Provide the [X, Y] coordinate of the cell's center where the given text is located.  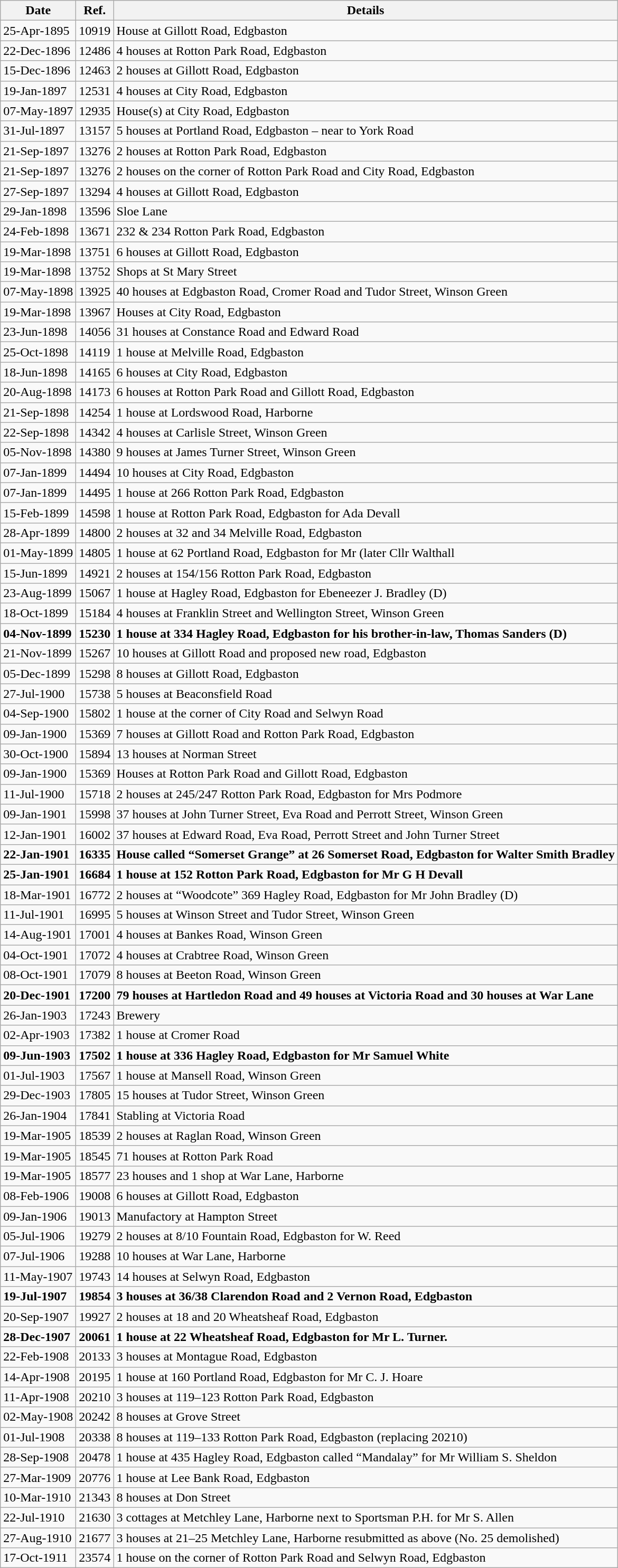
11‑Jul‑1900 [38, 794]
04‑Nov‑1899 [38, 634]
10 houses at Gillott Road and proposed new road, Edgbaston [366, 654]
19008 [95, 1196]
05‑Dec‑1899 [38, 674]
22‑Jul‑1910 [38, 1517]
15‑Feb‑1899 [38, 513]
14056 [95, 332]
18‑Oct‑1899 [38, 613]
14173 [95, 392]
20061 [95, 1337]
1 house at 435 Hagley Road, Edgbaston called “Mandalay” for Mr William S. Sheldon [366, 1457]
22‑Jan‑1901 [38, 854]
1 house at Lordswood Road, Harborne [366, 412]
18545 [95, 1156]
15 houses at Tudor Street, Winson Green [366, 1095]
23‑Jun‑1898 [38, 332]
11‑May‑1907 [38, 1277]
4 houses at City Road, Edgbaston [366, 91]
18577 [95, 1176]
7 houses at Gillott Road and Rotton Park Road, Edgbaston [366, 734]
3 houses at 119–123 Rotton Park Road, Edgbaston [366, 1397]
19013 [95, 1216]
09‑Jan‑1906 [38, 1216]
04‑Sep‑1900 [38, 714]
07‑May‑1898 [38, 292]
13671 [95, 231]
6 houses at Rotton Park Road and Gillott Road, Edgbaston [366, 392]
17001 [95, 935]
14921 [95, 573]
2 houses at Gillott Road, Edgbaston [366, 71]
01‑Jul‑1903 [38, 1075]
21‑Sep‑1898 [38, 412]
Sloe Lane [366, 211]
14‑Aug‑1901 [38, 935]
19‑Jul‑1907 [38, 1297]
17072 [95, 955]
5 houses at Winson Street and Tudor Street, Winson Green [366, 915]
12531 [95, 91]
14494 [95, 473]
15067 [95, 593]
4 houses at Rotton Park Road, Edgbaston [366, 51]
Manufactory at Hampton Street [366, 1216]
27‑Sep‑1897 [38, 191]
14805 [95, 553]
20210 [95, 1397]
Houses at City Road, Edgbaston [366, 312]
01‑May‑1899 [38, 553]
1 house at 336 Hagley Road, Edgbaston for Mr Samuel White [366, 1055]
6 houses at City Road, Edgbaston [366, 372]
8 houses at Grove Street [366, 1417]
11‑Jul‑1901 [38, 915]
15230 [95, 634]
37 houses at Edward Road, Eva Road, Perrott Street and John Turner Street [366, 834]
26‑Jan‑1903 [38, 1015]
1 house at 266 Rotton Park Road, Edgbaston [366, 493]
05‑Nov‑1898 [38, 452]
15267 [95, 654]
3 houses at 21–25 Metchley Lane, Harborne resubmitted as above (No. 25 demolished) [366, 1538]
14254 [95, 412]
15184 [95, 613]
House called “Somerset Grange” at 26 Somerset Road, Edgbaston for Walter Smith Bradley [366, 854]
27‑Aug‑1910 [38, 1538]
14800 [95, 533]
37 houses at John Turner Street, Eva Road and Perrott Street, Winson Green [366, 814]
09‑Jun‑1903 [38, 1055]
18‑Jun‑1898 [38, 372]
25‑Oct‑1898 [38, 352]
02‑Apr‑1903 [38, 1035]
10 houses at City Road, Edgbaston [366, 473]
28‑Sep‑1908 [38, 1457]
Shops at St Mary Street [366, 272]
2 houses at Rotton Park Road, Edgbaston [366, 151]
18539 [95, 1136]
Details [366, 11]
2 houses at 154/156 Rotton Park Road, Edgbaston [366, 573]
13967 [95, 312]
2 houses at 18 and 20 Wheatsheaf Road, Edgbaston [366, 1317]
23‑Aug‑1899 [38, 593]
04‑Oct‑1901 [38, 955]
14342 [95, 432]
8 houses at Beeton Road, Winson Green [366, 975]
10‑Mar‑1910 [38, 1497]
21677 [95, 1538]
17243 [95, 1015]
4 houses at Gillott Road, Edgbaston [366, 191]
8 houses at Gillott Road, Edgbaston [366, 674]
19854 [95, 1297]
27‑Mar‑1909 [38, 1477]
14119 [95, 352]
2 houses at Raglan Road, Winson Green [366, 1136]
4 houses at Carlisle Street, Winson Green [366, 432]
14495 [95, 493]
5 houses at Beaconsfield Road [366, 694]
08‑Oct‑1901 [38, 975]
19279 [95, 1236]
1 house on the corner of Rotton Park Road and Selwyn Road, Edgbaston [366, 1558]
16772 [95, 895]
14‑Apr‑1908 [38, 1377]
12‑Jan‑1901 [38, 834]
25‑Jan‑1901 [38, 874]
14380 [95, 452]
17805 [95, 1095]
19288 [95, 1257]
20‑Dec‑1901 [38, 995]
4 houses at Franklin Street and Wellington Street, Winson Green [366, 613]
20195 [95, 1377]
08‑Feb‑1906 [38, 1196]
19‑Jan‑1897 [38, 91]
17‑Oct‑1911 [38, 1558]
3 houses at Montague Road, Edgbaston [366, 1357]
40 houses at Edgbaston Road, Cromer Road and Tudor Street, Winson Green [366, 292]
13157 [95, 131]
23 houses and 1 shop at War Lane, Harborne [366, 1176]
15802 [95, 714]
07‑Jul‑1906 [38, 1257]
16684 [95, 874]
10919 [95, 31]
3 cottages at Metchley Lane, Harborne next to Sportsman P.H. for Mr S. Allen [366, 1517]
19743 [95, 1277]
House(s) at City Road, Edgbaston [366, 111]
15718 [95, 794]
9 houses at James Turner Street, Winson Green [366, 452]
13925 [95, 292]
1 house at 22 Wheatsheaf Road, Edgbaston for Mr L. Turner. [366, 1337]
1 house at Mansell Road, Winson Green [366, 1075]
3 houses at 36/38 Clarendon Road and 2 Vernon Road, Edgbaston [366, 1297]
11‑Apr‑1908 [38, 1397]
27‑Jul‑1900 [38, 694]
16335 [95, 854]
20‑Aug‑1898 [38, 392]
79 houses at Hartledon Road and 49 houses at Victoria Road and 30 houses at War Lane [366, 995]
8 houses at Don Street [366, 1497]
House at Gillott Road, Edgbaston [366, 31]
20242 [95, 1417]
1 house at Lee Bank Road, Edgbaston [366, 1477]
17079 [95, 975]
13596 [95, 211]
17841 [95, 1116]
13751 [95, 252]
22‑Sep‑1898 [38, 432]
15298 [95, 674]
20478 [95, 1457]
1 house at 152 Rotton Park Road, Edgbaston for Mr G H Devall [366, 874]
2 houses at 32 and 34 Melville Road, Edgbaston [366, 533]
2 houses at 245/247 Rotton Park Road, Edgbaston for Mrs Podmore [366, 794]
17567 [95, 1075]
2 houses at 8/10 Fountain Road, Edgbaston for W. Reed [366, 1236]
24‑Feb‑1898 [38, 231]
1 house at 334 Hagley Road, Edgbaston for his brother-in-law, Thomas Sanders (D) [366, 634]
1 house at the corner of City Road and Selwyn Road [366, 714]
20133 [95, 1357]
15‑Dec‑1896 [38, 71]
5 houses at Portland Road, Edgbaston – near to York Road [366, 131]
22‑Dec‑1896 [38, 51]
05‑Jul‑1906 [38, 1236]
19927 [95, 1317]
17502 [95, 1055]
31‑Jul‑1897 [38, 131]
Houses at Rotton Park Road and Gillott Road, Edgbaston [366, 774]
Date [38, 11]
01‑Jul‑1908 [38, 1437]
13 houses at Norman Street [366, 754]
17382 [95, 1035]
29‑Jan‑1898 [38, 211]
22‑Feb‑1908 [38, 1357]
23574 [95, 1558]
15894 [95, 754]
15998 [95, 814]
1 house at Hagley Road, Edgbaston for Ebeneezer J. Bradley (D) [366, 593]
Brewery [366, 1015]
07‑May‑1897 [38, 111]
12463 [95, 71]
21343 [95, 1497]
31 houses at Constance Road and Edward Road [366, 332]
14598 [95, 513]
29‑Dec‑1903 [38, 1095]
28‑Dec‑1907 [38, 1337]
4 houses at Bankes Road, Winson Green [366, 935]
12486 [95, 51]
Stabling at Victoria Road [366, 1116]
25‑Apr‑1895 [38, 31]
17200 [95, 995]
13752 [95, 272]
20338 [95, 1437]
14165 [95, 372]
2 houses at “Woodcote” 369 Hagley Road, Edgbaston for Mr John Bradley (D) [366, 895]
20‑Sep‑1907 [38, 1317]
1 house at Rotton Park Road, Edgbaston for Ada Devall [366, 513]
12935 [95, 111]
2 houses on the corner of Rotton Park Road and City Road, Edgbaston [366, 171]
1 house at 160 Portland Road, Edgbaston for Mr C. J. Hoare [366, 1377]
26‑Jan‑1904 [38, 1116]
15‑Jun‑1899 [38, 573]
02‑May‑1908 [38, 1417]
20776 [95, 1477]
10 houses at War Lane, Harborne [366, 1257]
Ref. [95, 11]
16002 [95, 834]
14 houses at Selwyn Road, Edgbaston [366, 1277]
232 & 234 Rotton Park Road, Edgbaston [366, 231]
1 house at Cromer Road [366, 1035]
4 houses at Crabtree Road, Winson Green [366, 955]
28‑Apr‑1899 [38, 533]
09‑Jan‑1901 [38, 814]
30‑Oct‑1900 [38, 754]
21630 [95, 1517]
1 house at 62 Portland Road, Edgbaston for Mr (later Cllr Walthall [366, 553]
21‑Nov‑1899 [38, 654]
16995 [95, 915]
71 houses at Rotton Park Road [366, 1156]
1 house at Melville Road, Edgbaston [366, 352]
18‑Mar‑1901 [38, 895]
13294 [95, 191]
8 houses at 119–133 Rotton Park Road, Edgbaston (replacing 20210) [366, 1437]
15738 [95, 694]
